Scan for the cell matching the given text and deliver its (x, y) coordinate at center. 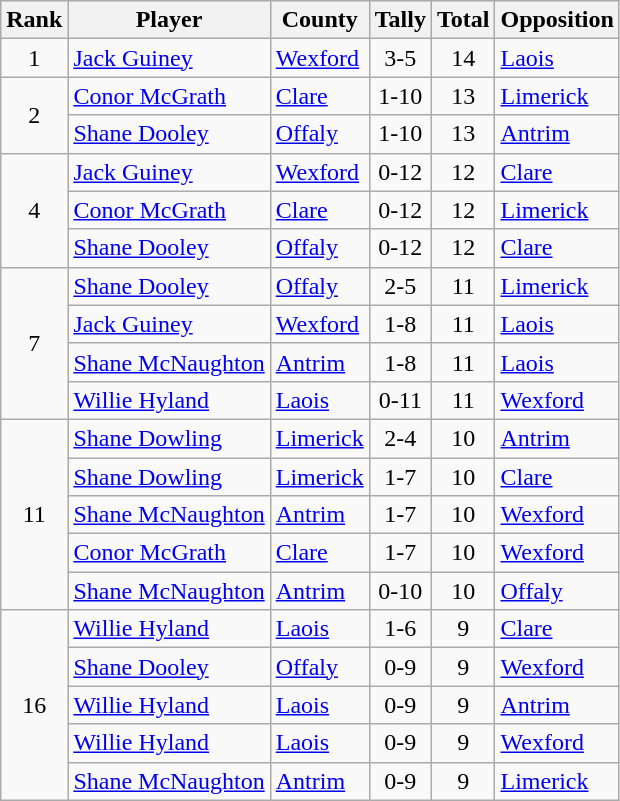
2-4 (400, 438)
3-5 (400, 58)
2-5 (400, 286)
4 (34, 210)
2 (34, 115)
1-6 (400, 629)
7 (34, 343)
0-11 (400, 400)
Opposition (557, 20)
Total (463, 20)
14 (463, 58)
1 (34, 58)
16 (34, 705)
Player (169, 20)
Rank (34, 20)
Tally (400, 20)
0-10 (400, 591)
County (320, 20)
